Determine the (X, Y) coordinate at the center of the cell enclosing the given text.  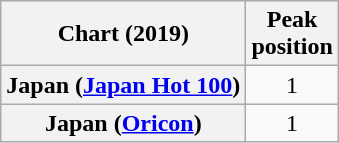
Japan (Japan Hot 100) (124, 85)
Chart (2019) (124, 34)
Japan (Oricon) (124, 123)
Peakposition (292, 34)
